Determine the [X, Y] coordinate at the center of the cell enclosing the given text.  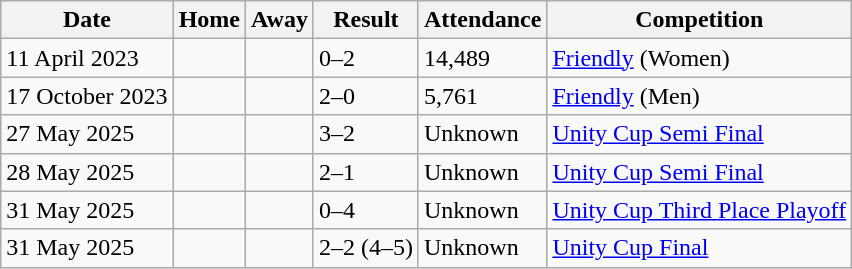
0–2 [366, 58]
28 May 2025 [87, 172]
Unity Cup Final [700, 248]
5,761 [482, 96]
2–2 (4–5) [366, 248]
Away [279, 20]
14,489 [482, 58]
17 October 2023 [87, 96]
Date [87, 20]
2–1 [366, 172]
Friendly (Women) [700, 58]
27 May 2025 [87, 134]
0–4 [366, 210]
Competition [700, 20]
Unity Cup Third Place Playoff [700, 210]
11 April 2023 [87, 58]
Result [366, 20]
3–2 [366, 134]
Attendance [482, 20]
Home [209, 20]
Friendly (Men) [700, 96]
2–0 [366, 96]
